Locate the cell with the specified text and output its (x, y) center coordinate. 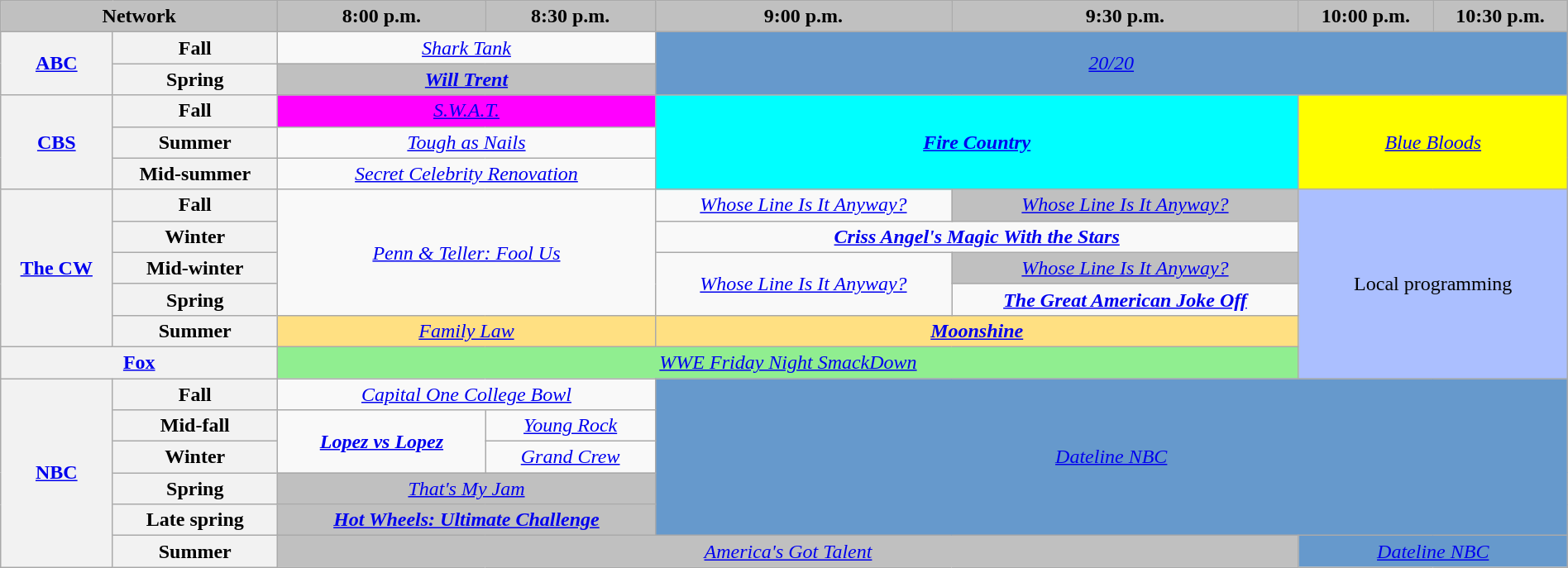
NBC (56, 473)
Capital One College Bowl (466, 394)
The CW (56, 268)
Moonshine (977, 331)
WWE Friday Night SmackDown (788, 362)
Tough as Nails (466, 142)
That's My Jam (466, 489)
CBS (56, 142)
8:00 p.m. (382, 17)
Local programming (1432, 284)
Mid-summer (195, 174)
Secret Celebrity Renovation (466, 174)
Lopez vs Lopez (382, 442)
Blue Bloods (1432, 142)
Shark Tank (466, 48)
S.W.A.T. (466, 111)
Fox (139, 362)
Will Trent (466, 79)
Grand Crew (571, 457)
Hot Wheels: Ultimate Challenge (466, 520)
Mid-fall (195, 426)
ABC (56, 64)
20/20 (1111, 64)
Young Rock (571, 426)
Late spring (195, 520)
Family Law (466, 331)
10:30 p.m. (1500, 17)
The Great American Joke Off (1126, 299)
9:00 p.m. (804, 17)
Mid-winter (195, 268)
America's Got Talent (788, 551)
Network (139, 17)
Criss Angel's Magic With the Stars (977, 236)
Fire Country (977, 142)
Penn & Teller: Fool Us (466, 252)
8:30 p.m. (571, 17)
9:30 p.m. (1126, 17)
10:00 p.m. (1365, 17)
